Detect which cell encompasses the target text, then output its (x, y) center coordinate. 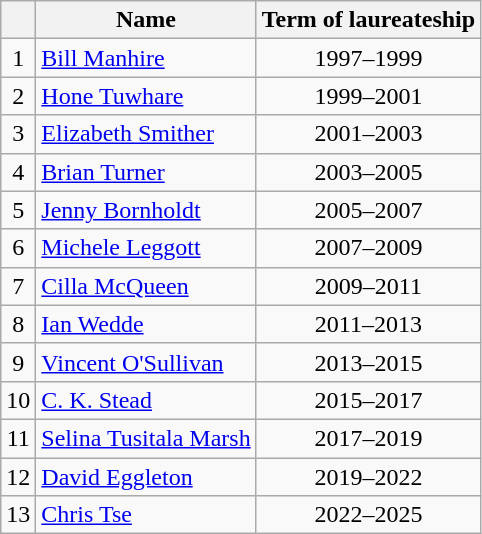
1997–1999 (368, 58)
2007–2009 (368, 248)
12 (18, 477)
2019–2022 (368, 477)
5 (18, 210)
Ian Wedde (146, 324)
Name (146, 20)
Term of laureateship (368, 20)
Hone Tuwhare (146, 96)
Jenny Bornholdt (146, 210)
7 (18, 286)
6 (18, 248)
2003–2005 (368, 172)
Chris Tse (146, 515)
Vincent O'Sullivan (146, 362)
2 (18, 96)
13 (18, 515)
Bill Manhire (146, 58)
3 (18, 134)
Elizabeth Smither (146, 134)
2011–2013 (368, 324)
1 (18, 58)
Brian Turner (146, 172)
4 (18, 172)
2013–2015 (368, 362)
Michele Leggott (146, 248)
9 (18, 362)
11 (18, 438)
1999–2001 (368, 96)
2022–2025 (368, 515)
2001–2003 (368, 134)
Cilla McQueen (146, 286)
2005–2007 (368, 210)
David Eggleton (146, 477)
2017–2019 (368, 438)
2009–2011 (368, 286)
C. K. Stead (146, 400)
8 (18, 324)
2015–2017 (368, 400)
10 (18, 400)
Selina Tusitala Marsh (146, 438)
